Find where the given text appears and provide that cell's center as (x, y) coordinate. 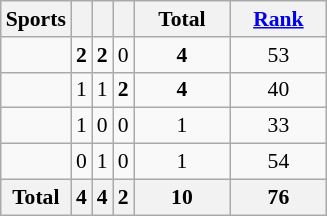
Rank (278, 19)
76 (278, 197)
33 (278, 126)
40 (278, 90)
10 (182, 197)
53 (278, 55)
Sports (36, 19)
54 (278, 162)
